For the text-containing cell, return its midpoint in (x, y) coordinate format. 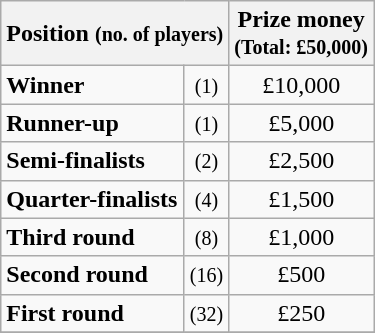
£500 (302, 275)
First round (92, 313)
£10,000 (302, 85)
Prize money(Total: £50,000) (302, 34)
£2,500 (302, 161)
Second round (92, 275)
Winner (92, 85)
Quarter-finalists (92, 199)
(8) (206, 237)
Runner-up (92, 123)
£5,000 (302, 123)
£250 (302, 313)
(4) (206, 199)
(2) (206, 161)
(16) (206, 275)
£1,500 (302, 199)
(32) (206, 313)
Semi-finalists (92, 161)
Position (no. of players) (115, 34)
£1,000 (302, 237)
Third round (92, 237)
